Pinpoint the cell where the given text exists, returning its [X, Y] midpoint coordinate. 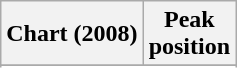
Peakposition [189, 34]
Chart (2008) [72, 34]
